Output the (x, y) coordinate of the center of the cell containing the given text.  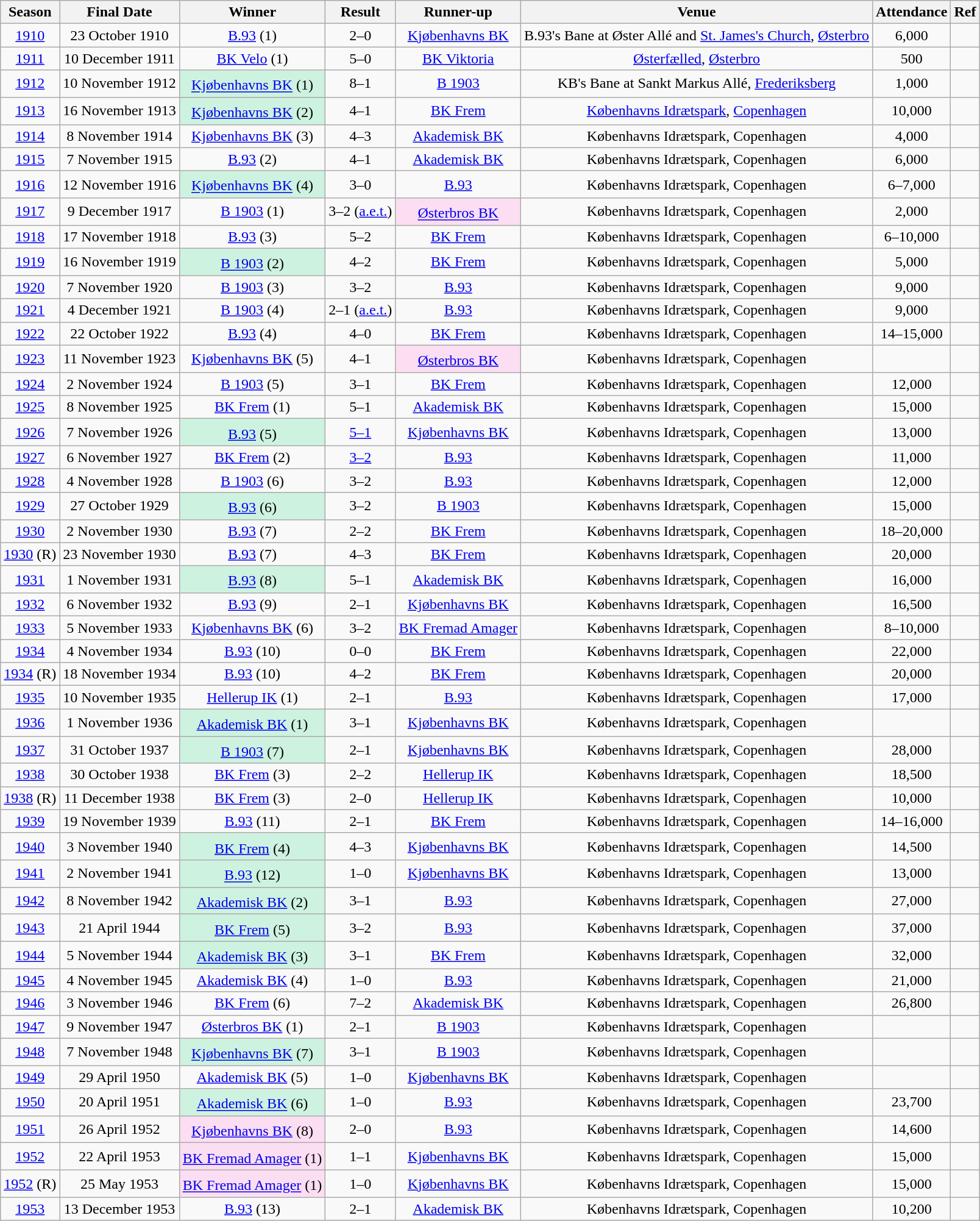
11 November 1923 (119, 358)
1930 (R) (30, 554)
1926 (30, 433)
23 November 1930 (119, 554)
1933 (30, 628)
1934 (R) (30, 674)
3 November 1946 (119, 1003)
Akademisk BK (1) (252, 723)
Akademisk BK (2) (252, 901)
1934 (30, 651)
1931 (30, 579)
1940 (30, 846)
6–7,000 (912, 184)
1938 (30, 775)
16 November 1913 (119, 111)
1943 (30, 928)
7 November 1915 (119, 159)
B.93 (3) (252, 237)
500 (912, 59)
6–10,000 (912, 237)
1916 (30, 184)
Østerfælled, Østerbro (697, 59)
1930 (30, 531)
1918 (30, 237)
B.93 (13) (252, 1209)
14,600 (912, 1129)
3–0 (361, 184)
1952 (R) (30, 1184)
B 1903 (4) (252, 310)
3–2 (a.e.t.) (361, 212)
1936 (30, 723)
Akademisk BK (3) (252, 956)
B 1903 (2) (252, 262)
14–15,000 (912, 333)
26,800 (912, 1003)
BK Frem (4) (252, 846)
1–1 (361, 1157)
Kjøbenhavns BK (5) (252, 358)
6 November 1932 (119, 605)
1944 (30, 956)
B.93 (9) (252, 605)
4 November 1928 (119, 480)
BK Frem (6) (252, 1003)
Akademisk BK (4) (252, 980)
5–0 (361, 59)
1937 (30, 750)
1945 (30, 980)
Winner (252, 12)
23,700 (912, 1102)
Kjøbenhavns BK (2) (252, 111)
1927 (30, 457)
23 October 1910 (119, 35)
7 November 1926 (119, 433)
1922 (30, 333)
3 November 1940 (119, 846)
10 November 1912 (119, 84)
Season (30, 12)
1942 (30, 901)
5,000 (912, 262)
Final Date (119, 12)
26 April 1952 (119, 1129)
Runner-up (458, 12)
25 May 1953 (119, 1184)
22 October 1922 (119, 333)
B 1903 (1) (252, 212)
1932 (30, 605)
22 April 1953 (119, 1157)
B.93 (2) (252, 159)
1917 (30, 212)
21 April 1944 (119, 928)
Result (361, 12)
1939 (30, 821)
4 December 1921 (119, 310)
1953 (30, 1209)
7 November 1948 (119, 1052)
1946 (30, 1003)
12 November 1916 (119, 184)
B.93 (4) (252, 333)
1948 (30, 1052)
B.93 (5) (252, 433)
BK Fremad Amager (458, 628)
BK Frem (5) (252, 928)
1928 (30, 480)
B.93 (12) (252, 874)
2 November 1930 (119, 531)
1921 (30, 310)
B 1903 (5) (252, 384)
Ref (965, 12)
8 November 1914 (119, 136)
Akademisk BK (5) (252, 1077)
18,500 (912, 775)
1949 (30, 1077)
Hellerup IK (1) (252, 697)
13 December 1953 (119, 1209)
8–10,000 (912, 628)
1913 (30, 111)
1951 (30, 1129)
1919 (30, 262)
Kjøbenhavns BK (4) (252, 184)
5 November 1944 (119, 956)
11 December 1938 (119, 798)
Østerbros BK (1) (252, 1027)
1910 (30, 35)
2,000 (912, 212)
B 1903 (7) (252, 750)
1912 (30, 84)
7 November 1920 (119, 287)
B.93 (11) (252, 821)
1923 (30, 358)
Kjøbenhavns BK (6) (252, 628)
10,200 (912, 1209)
Venue (697, 12)
BK Frem (2) (252, 457)
16 November 1919 (119, 262)
B.93 (8) (252, 579)
29 April 1950 (119, 1077)
17,000 (912, 697)
10 December 1911 (119, 59)
11,000 (912, 457)
8 November 1942 (119, 901)
5–2 (361, 237)
BK Viktoria (458, 59)
B.93 (1) (252, 35)
6 November 1927 (119, 457)
4,000 (912, 136)
4 November 1945 (119, 980)
Kjøbenhavns BK (8) (252, 1129)
KB's Bane at Sankt Markus Allé, Frederiksberg (697, 84)
22,000 (912, 651)
32,000 (912, 956)
1,000 (912, 84)
30 October 1938 (119, 775)
2 November 1941 (119, 874)
1941 (30, 874)
1911 (30, 59)
5 November 1933 (119, 628)
1950 (30, 1102)
37,000 (912, 928)
4–0 (361, 333)
16,500 (912, 605)
1914 (30, 136)
14–16,000 (912, 821)
17 November 1918 (119, 237)
1915 (30, 159)
Kjøbenhavns BK (3) (252, 136)
20 April 1951 (119, 1102)
31 October 1937 (119, 750)
2 November 1924 (119, 384)
Akademisk BK (6) (252, 1102)
BK Frem (1) (252, 407)
2–1 (a.e.t.) (361, 310)
B 1903 (6) (252, 480)
1 November 1931 (119, 579)
Attendance (912, 12)
18–20,000 (912, 531)
1947 (30, 1027)
B 1903 (3) (252, 287)
4 November 1934 (119, 651)
1935 (30, 697)
Kjøbenhavns BK (7) (252, 1052)
9 December 1917 (119, 212)
1924 (30, 384)
BK Velo (1) (252, 59)
19 November 1939 (119, 821)
16,000 (912, 579)
1 November 1936 (119, 723)
B.93's Bane at Øster Allé and St. James's Church, Østerbro (697, 35)
1920 (30, 287)
10 November 1935 (119, 697)
14,500 (912, 846)
21,000 (912, 980)
1952 (30, 1157)
Kjøbenhavns BK (1) (252, 84)
18 November 1934 (119, 674)
1938 (R) (30, 798)
27 October 1929 (119, 506)
28,000 (912, 750)
1925 (30, 407)
9 November 1947 (119, 1027)
1929 (30, 506)
B.93 (6) (252, 506)
27,000 (912, 901)
8–1 (361, 84)
0–0 (361, 651)
8 November 1925 (119, 407)
7–2 (361, 1003)
